From the cell containing the given text, extract its center point as (x, y) coordinate. 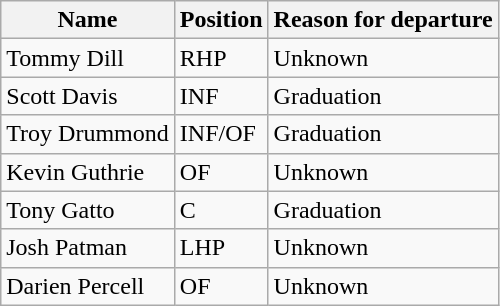
Position (221, 20)
Tommy Dill (88, 58)
Scott Davis (88, 96)
Tony Gatto (88, 210)
INF (221, 96)
LHP (221, 248)
Reason for departure (383, 20)
RHP (221, 58)
Josh Patman (88, 248)
INF/OF (221, 134)
Darien Percell (88, 286)
Troy Drummond (88, 134)
Kevin Guthrie (88, 172)
Name (88, 20)
C (221, 210)
